Search for the cell housing the specified text and yield its (X, Y) center coordinate. 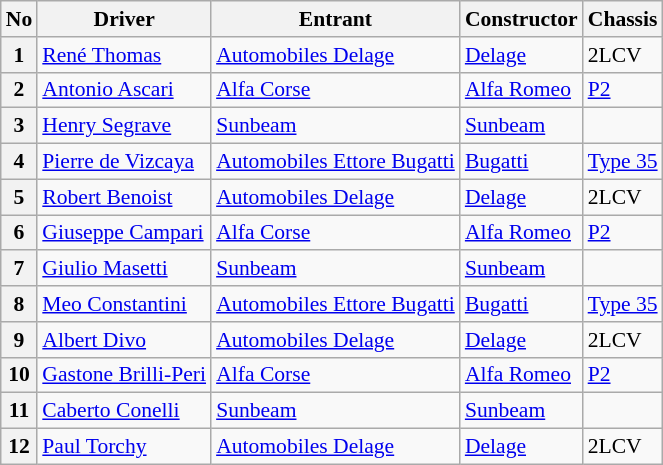
Gastone Brilli-Peri (124, 375)
1 (20, 55)
Henry Segrave (124, 126)
3 (20, 126)
4 (20, 162)
8 (20, 304)
Driver (124, 19)
Caberto Conelli (124, 411)
12 (20, 447)
Entrant (336, 19)
Robert Benoist (124, 197)
Albert Divo (124, 340)
Chassis (623, 19)
2 (20, 90)
Constructor (522, 19)
Giuseppe Campari (124, 233)
No (20, 19)
10 (20, 375)
11 (20, 411)
Paul Torchy (124, 447)
René Thomas (124, 55)
Giulio Masetti (124, 269)
Pierre de Vizcaya (124, 162)
9 (20, 340)
6 (20, 233)
Antonio Ascari (124, 90)
5 (20, 197)
Meo Constantini (124, 304)
7 (20, 269)
